Find where the given text appears and provide that cell's center as (x, y) coordinate. 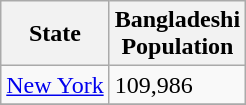
New York (55, 85)
109,986 (177, 85)
State (55, 34)
BangladeshiPopulation (177, 34)
